For the text-containing cell, return its midpoint in [X, Y] coordinate format. 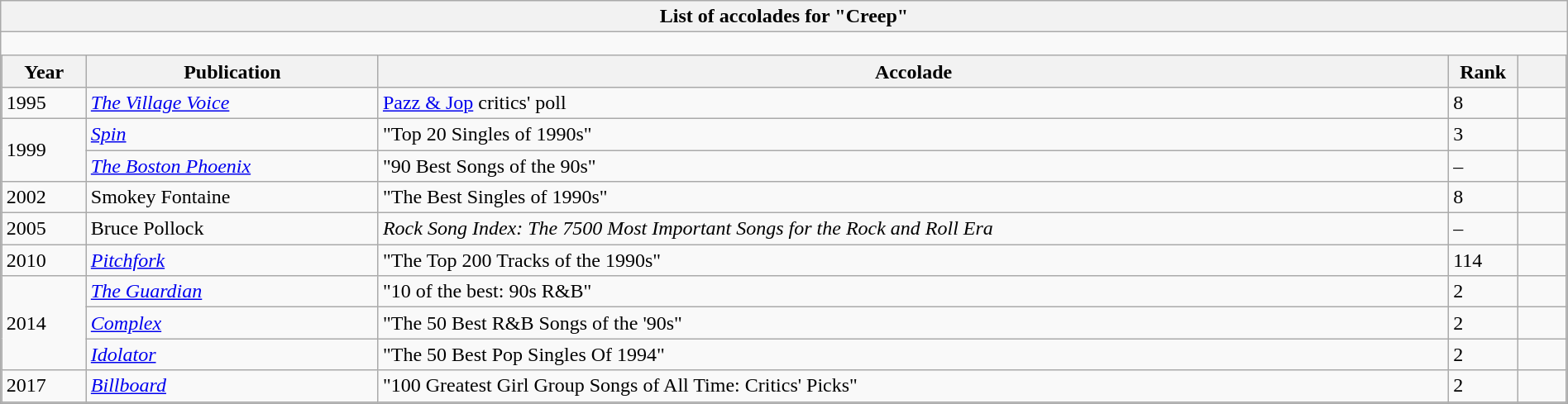
1995 [44, 102]
114 [1484, 260]
1999 [44, 150]
Pitchfork [232, 260]
Rank [1484, 71]
Publication [232, 71]
"90 Best Songs of the 90s" [913, 166]
3 [1484, 134]
Complex [232, 323]
Billboard [232, 386]
2014 [44, 323]
"The 50 Best R&B Songs of the '90s" [913, 323]
The Guardian [232, 292]
The Village Voice [232, 102]
"The 50 Best Pop Singles Of 1994" [913, 354]
The Boston Phoenix [232, 166]
2010 [44, 260]
Idolator [232, 354]
2017 [44, 386]
Spin [232, 134]
List of accolades for "Creep" [784, 17]
"100 Greatest Girl Group Songs of All Time: Critics' Picks" [913, 386]
"The Best Singles of 1990s" [913, 197]
2002 [44, 197]
Pazz & Jop critics' poll [913, 102]
2005 [44, 229]
Year [44, 71]
Accolade [913, 71]
"The Top 200 Tracks of the 1990s" [913, 260]
Smokey Fontaine [232, 197]
Rock Song Index: The 7500 Most Important Songs for the Rock and Roll Era [913, 229]
Bruce Pollock [232, 229]
"10 of the best: 90s R&B" [913, 292]
"Top 20 Singles of 1990s" [913, 134]
